Return (x, y) of the center of cell containing provided text 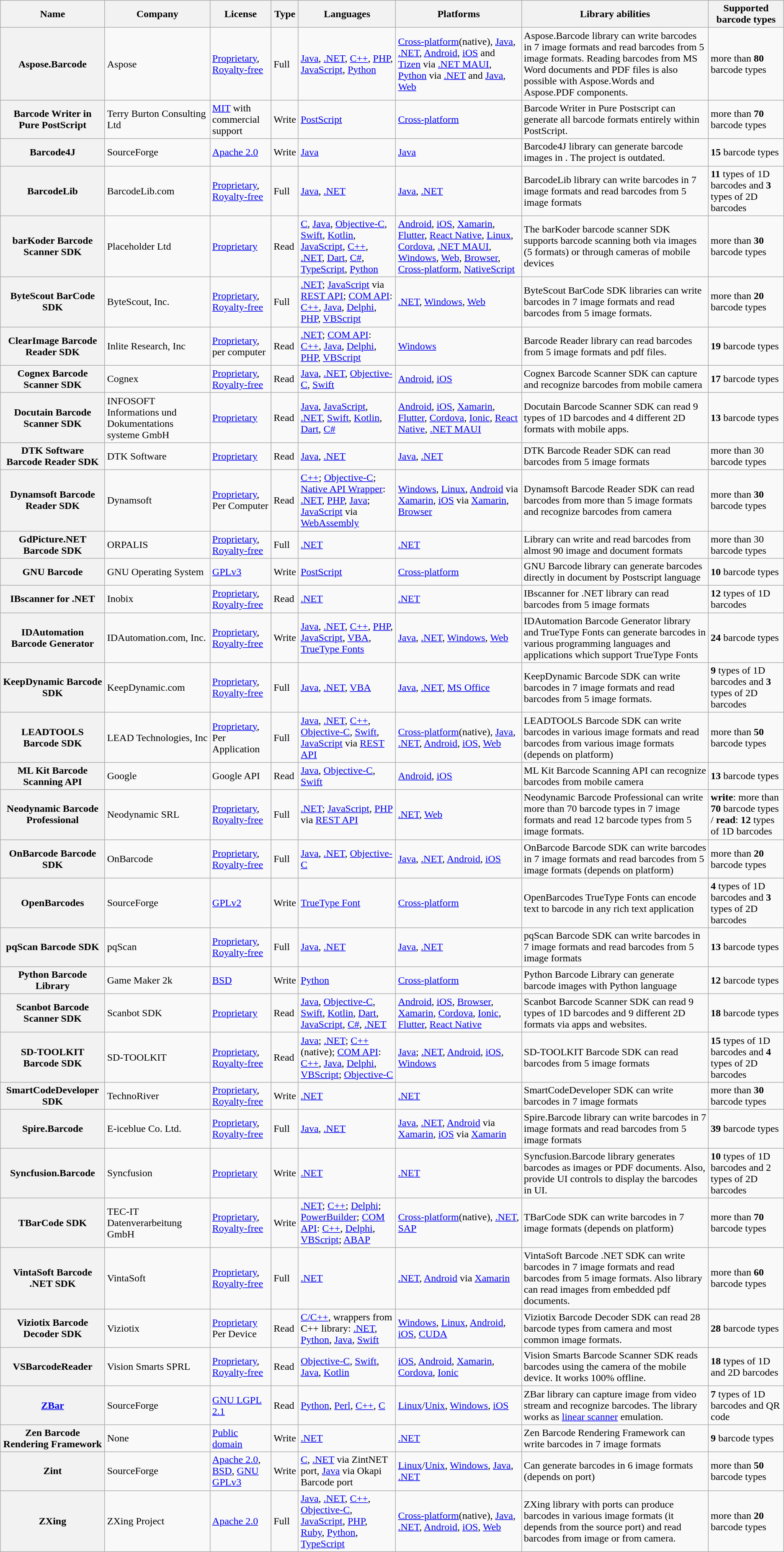
Name (53, 14)
Can generate barcodes in 6 image formats (depends on port) (615, 1471)
Java, .NET, Android via Xamarin, iOS via Xamarin (459, 1128)
GNU LGPL 2.1 (240, 1405)
Viziotix (157, 1328)
9 barcode types (746, 1438)
Android, iOS, Xamarin, Flutter, Cordova, Ionic, React Native, .NET MAUI (459, 417)
Game Maker 2k (157, 980)
Windows, Linux, Android via Xamarin, iOS via Xamarin, Browser (459, 500)
VintaSoft (157, 1278)
.NET; COM API: C++, Java, Delphi, PHP, VBScript (347, 346)
ML Kit Barcode Scanning API can recognize barcodes from mobile camera (615, 776)
ZXing Project (157, 1521)
TEC-IT Datenverarbeitung GmbH (157, 1223)
None (157, 1438)
IDAutomation.com, Inc. (157, 638)
15 barcode types (746, 152)
SD-TOOLKIT (157, 1057)
ML Kit Barcode Scanning API (53, 776)
17 barcode types (746, 379)
.NET, Windows, Web (459, 302)
Languages (347, 14)
pqScan Barcode SDK can write barcodes in 7 image formats and read barcodes from 5 image formats (615, 947)
barKoder Barcode Scanner SDK (53, 246)
Spire.Barcode (53, 1128)
Scanbot Barcode Scanner SDK (53, 1013)
Android, iOS, Browser, Xamarin, Cordova, Ionic, Flutter, React Native (459, 1013)
SD-TOOLKIT Barcode SDK (53, 1057)
GPLv2 (240, 903)
ByteScout, Inc. (157, 302)
LEAD Technologies, Inc (157, 737)
9 types of 1D barcodes and 3 types of 2D barcodes (746, 688)
Dynamsoft Barcode Reader SDK (53, 500)
Scanbot SDK (157, 1013)
INFOSOFT Informations und Dokumentations systeme GmbH (157, 417)
SD-TOOLKIT Barcode SDK can read barcodes from 5 image formats (615, 1057)
C++; Objective-C; Native API Wrapper: .NET, PHP, Java; JavaScript via WebAssembly (347, 500)
SmartCodeDeveloper SDK can write barcodes in 7 image formats (615, 1096)
KeepDynamic.com (157, 688)
ZXing (53, 1521)
KeepDynamic Barcode SDK can write barcodes in 7 image formats and read barcodes from 5 image formats. (615, 688)
Cross-platform(native), .NET, SAP (459, 1223)
Zen Barcode Rendering Framework can write barcodes in 7 image formats (615, 1438)
Viziotix Barcode Decoder SDK can read 28 barcode types from camera and most common image formats. (615, 1328)
Neodynamic Barcode Professional can write more than 70 barcode types in 7 image formats and read 12 barcode types from 5 image formats. (615, 814)
Java, .NET, C++, Objective-C, Swift, JavaScript via REST API (347, 737)
.NET; JavaScript via REST API; COM API: C++, Java, Delphi, PHP, VBScript (347, 302)
C/C++, wrappers from C++ library: .NET, Python, Java, Swift (347, 1328)
IBscanner for .NET library can read barcodes from 5 image formats (615, 599)
License (240, 14)
15 types of 1D barcodes and 4 types of 2D barcodes (746, 1057)
IDAutomation Barcode Generator (53, 638)
OnBarcode Barcode SDK (53, 859)
The barKoder barcode scanner SDK supports barcode scanning both via images (5 formats) or through cameras of mobile devices (615, 246)
TBarCode SDK (53, 1223)
Java, .NET, C++, Objective-C, JavaScript, PHP, Ruby, Python, TypeScript (347, 1521)
C, Java, Objective-C, Swift, Kotlin, JavaScript, C++, .NET, Dart, C#, TypeScript, Python (347, 246)
Objective-C, Swift, Java, Kotlin (347, 1367)
Apache 2.0, BSD, GNU GPLv3 (240, 1471)
KeepDynamic Barcode SDK (53, 688)
Google (157, 776)
10 barcode types (746, 572)
Java, .NET, Objective-C, Swift (347, 379)
Public domain (240, 1438)
28 barcode types (746, 1328)
Supported barcode types (746, 14)
OpenBarcodes (53, 903)
Android, iOS, Xamarin, Flutter, React Native, Linux, Cordova, .NET MAUI, Windows, Web, Browser, Cross-platform, NativeScript (459, 246)
BarcodeLib library can write barcodes in 7 image formats and read barcodes from 5 image formats (615, 191)
Spire.Barcode library can write barcodes in 7 image formats and read barcodes from 5 image formats (615, 1128)
Java, .NET, Windows, Web (459, 638)
E-iceblue Co. Ltd. (157, 1128)
Barcode Writer in Pure Postscript can generate all barcode formats entirely within PostScript. (615, 119)
TrueType Font (347, 903)
more than 80 barcode types (746, 64)
IBscanner for .NET (53, 599)
Docutain Barcode Scanner SDK (53, 417)
Syncfusion.Barcode library generates barcodes as images or PDF documents. Also, provide UI controls to display the barcodes in UI. (615, 1173)
Syncfusion.Barcode (53, 1173)
GPLv3 (240, 572)
DTK Software (157, 456)
C, .NET via ZintNET port, Java via Okapi Barcode port (347, 1471)
DTK Software Barcode Reader SDK (53, 456)
VintaSoft Barcode .NET SDK (53, 1278)
more than 60 barcode types (746, 1278)
ORPALIS (157, 545)
Syncfusion (157, 1173)
Barcode Reader library can read barcodes from 5 image formats and pdf files. (615, 346)
GdPicture.NET Barcode SDK (53, 545)
Java, .NET, C++, PHP, JavaScript, VBA, TrueType Fonts (347, 638)
Java, .NET, C++, PHP, JavaScript, Python (347, 64)
Cognex Barcode Scanner SDK (53, 379)
ZXing library with ports can produce barcodes in various image formats (it depends from the source port) and read barcodes from image or from camera. (615, 1521)
VSBarcodeReader (53, 1367)
7 types of 1D barcodes and QR code (746, 1405)
Java, .NET, Android, iOS (459, 859)
39 barcode types (746, 1128)
DTK Barcode Reader SDK can read barcodes from 5 image formats (615, 456)
pqScan Barcode SDK (53, 947)
Library abilities (615, 14)
Proprietary, per computer (240, 346)
Zint (53, 1471)
Dynamsoft Barcode Reader SDK can read barcodes from more than 5 image formats and recognize barcodes from camera (615, 500)
Aspose (157, 64)
OnBarcode (157, 859)
GNU Barcode (53, 572)
Barcode4J (53, 152)
GNU Barcode library can generate barcodes directly in document by Postscript language (615, 572)
BarcodeLib.com (157, 191)
Proprietary Per Device (240, 1328)
Dynamsoft (157, 500)
Python, Perl, C++, C (347, 1405)
10 types of 1D barcodes and 2 types of 2D barcodes (746, 1173)
Linux/Unix, Windows, Java, .NET (459, 1471)
Java, .NET, MS Office (459, 688)
.NET; C++; Delphi; PowerBuilder; COM API: C++, Delphi, VBScript; ABAP (347, 1223)
LEADTOOLS Barcode SDK can write barcodes in various image formats and read barcodes from various image formats (depends on platform) (615, 737)
Python Barcode Library can generate barcode images with Python language (615, 980)
Cognex Barcode Scanner SDK can capture and recognize barcodes from mobile camera (615, 379)
Vision Smarts SPRL (157, 1367)
Barcode4J library can generate barcode images in . The project is outdated. (615, 152)
Windows (459, 346)
.NET, Web (459, 814)
Python Barcode Library (53, 980)
19 barcode types (746, 346)
BarcodeLib (53, 191)
Placeholder Ltd (157, 246)
Java, Objective-C, Swift, Kotlin, Dart, JavaScript, C#, .NET (347, 1013)
Windows, Linux, Android, iOS, CUDA (459, 1328)
Python (347, 980)
Type (285, 14)
Java, Objective-C, Swift (347, 776)
Inlite Research, Inc (157, 346)
Aspose.Barcode (53, 64)
BSD (240, 980)
Vision Smarts Barcode Scanner SDK reads barcodes using the camera of the mobile device. It works 100% offline. (615, 1367)
Cross-platform(native), Java, .NET, Android, iOS and Tizen via .NET MAUI, Python via .NET and Java, Web (459, 64)
12 types of 1D barcodes (746, 599)
Linux/Unix, Windows, iOS (459, 1405)
LEADTOOLS Barcode SDK (53, 737)
Java; .NET, Android, iOS, Windows (459, 1057)
pqScan (157, 947)
18 barcode types (746, 1013)
Proprietary, Per Application (240, 737)
Neodynamic SRL (157, 814)
Company (157, 14)
Java, .NET, VBA (347, 688)
GNU Operating System (157, 572)
Java, JavaScript, .NET, Swift, Kotlin, Dart, C# (347, 417)
Java; .NET; C++(native); COM API: C++, Java, Delphi, VBScript; Objective-C (347, 1057)
Terry Burton Consulting Ltd (157, 119)
11 types of 1D barcodes and 3 types of 2D barcodes (746, 191)
Platforms (459, 14)
MIT with commercial support (240, 119)
OpenBarcodes TrueType Fonts can encode text to barcode in any rich text application (615, 903)
Proprietary, Per Computer (240, 500)
Cognex (157, 379)
SmartCodeDeveloper SDK (53, 1096)
ZBar (53, 1405)
.NET; JavaScript, PHP via REST API (347, 814)
TBarCode SDK can write barcodes in 7 image formats (depends on platform) (615, 1223)
Google API (240, 776)
Inobix (157, 599)
Java, .NET, Objective-C (347, 859)
ClearImage Barcode Reader SDK (53, 346)
Zen Barcode Rendering Framework (53, 1438)
Docutain Barcode Scanner SDK can read 9 types of 1D barcodes and 4 different 2D formats with mobile apps. (615, 417)
24 barcode types (746, 638)
ZBar library can capture image from video stream and recognize barcodes. The library works as linear scanner emulation. (615, 1405)
ByteScout BarCode SDK (53, 302)
TechnoRiver (157, 1096)
OnBarcode Barcode SDK can write barcodes in 7 image formats and read barcodes from 5 image formats (depends on platform) (615, 859)
.NET, Android via Xamarin (459, 1278)
Barcode Writer in Pure PostScript (53, 119)
4 types of 1D barcodes and 3 types of 2D barcodes (746, 903)
ByteScout BarCode SDK libraries can write barcodes in 7 image formats and read barcodes from 5 image formats. (615, 302)
Neodynamic Barcode Professional (53, 814)
18 types of 1D and 2D barcodes (746, 1367)
Viziotix Barcode Decoder SDK (53, 1328)
Scanbot Barcode Scanner SDK can read 9 types of 1D barcodes and 9 different 2D formats via apps and websites. (615, 1013)
Library can write and read barcodes from almost 90 image and document formats (615, 545)
write: more than 70 barcode types / read: 12 types of 1D barcodes (746, 814)
12 barcode types (746, 980)
iOS, Android, Xamarin, Cordova, Ionic (459, 1367)
